Find where the given text appears and provide that cell's center as [X, Y] coordinate. 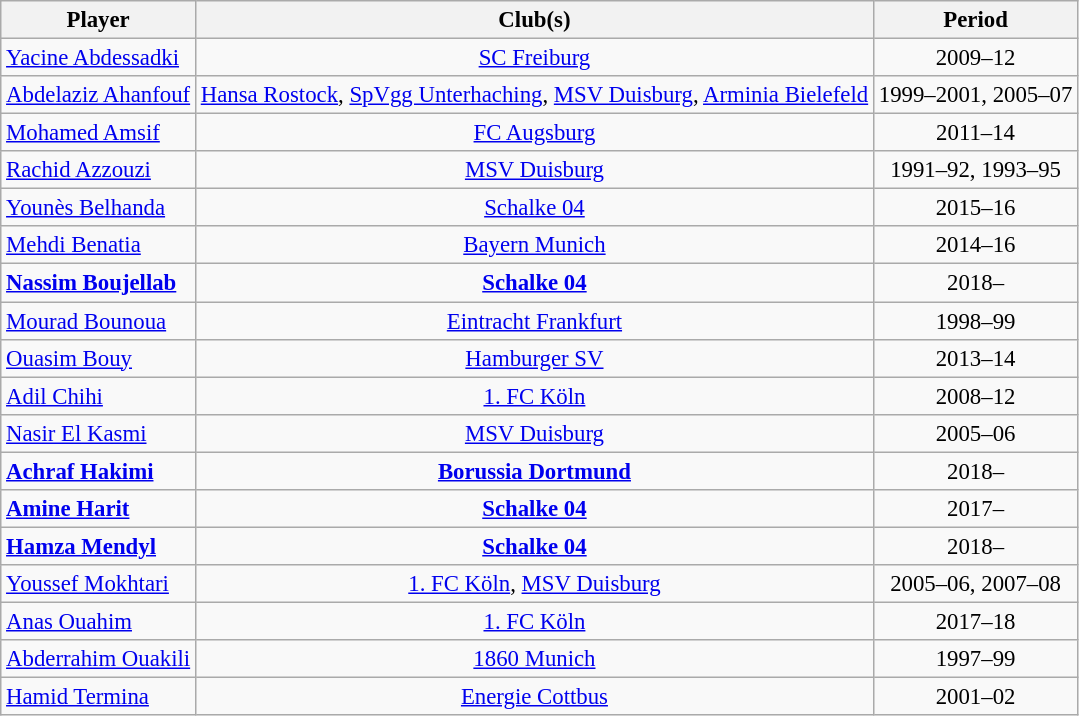
2009–12 [975, 58]
2008–12 [975, 396]
SC Freiburg [534, 58]
Nasir El Kasmi [98, 433]
Club(s) [534, 20]
Yacine Abdessadki [98, 58]
Player [98, 20]
Mehdi Benatia [98, 245]
1991–92, 1993–95 [975, 170]
Rachid Azzouzi [98, 170]
2017–18 [975, 621]
Abdelaziz Ahanfouf [98, 95]
Achraf Hakimi [98, 471]
Period [975, 20]
Anas Ouahim [98, 621]
2005–06, 2007–08 [975, 584]
1998–99 [975, 321]
Mourad Bounoua [98, 321]
Energie Cottbus [534, 697]
2014–16 [975, 245]
2005–06 [975, 433]
Mohamed Amsif [98, 133]
1999–2001, 2005–07 [975, 95]
Eintracht Frankfurt [534, 321]
Hamburger SV [534, 358]
Ouasim Bouy [98, 358]
Nassim Boujellab [98, 283]
Youssef Mokhtari [98, 584]
Amine Harit [98, 509]
2011–14 [975, 133]
Younès Belhanda [98, 208]
2017– [975, 509]
1. FC Köln, MSV Duisburg [534, 584]
Hamza Mendyl [98, 546]
1997–99 [975, 659]
2001–02 [975, 697]
1860 Munich [534, 659]
Adil Chihi [98, 396]
2013–14 [975, 358]
Hansa Rostock, SpVgg Unterhaching, MSV Duisburg, Arminia Bielefeld [534, 95]
Borussia Dortmund [534, 471]
2015–16 [975, 208]
Bayern Munich [534, 245]
Abderrahim Ouakili [98, 659]
FC Augsburg [534, 133]
Hamid Termina [98, 697]
